Return the [x, y] coordinate for the center point of the cell that contains the specified text.  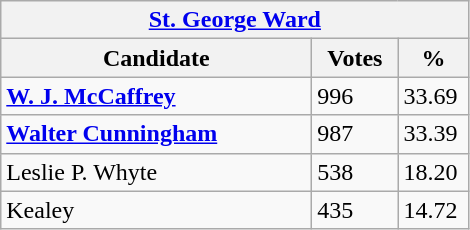
Kealey [156, 210]
14.72 [434, 210]
Leslie P. Whyte [156, 172]
33.39 [434, 134]
Votes [355, 58]
Walter Cunningham [156, 134]
W. J. McCaffrey [156, 96]
33.69 [434, 96]
996 [355, 96]
987 [355, 134]
435 [355, 210]
St. George Ward [235, 20]
538 [355, 172]
18.20 [434, 172]
% [434, 58]
Candidate [156, 58]
